Detect which cell encompasses the target text, then output its [x, y] center coordinate. 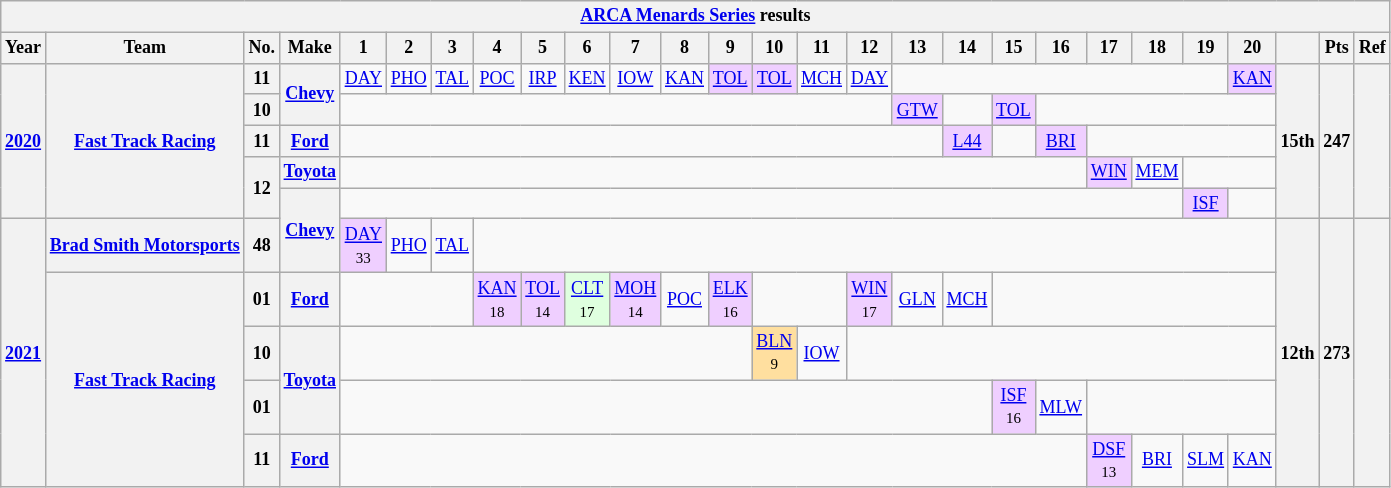
Pts [1337, 48]
DSF13 [1108, 461]
15th [1298, 141]
MOH14 [636, 300]
15 [1014, 48]
IRP [542, 78]
ISF [1206, 204]
WIN17 [869, 300]
ELK16 [730, 300]
48 [262, 246]
2021 [24, 353]
2 [408, 48]
3 [452, 48]
TOL14 [542, 300]
ARCA Menards Series results [696, 16]
6 [587, 48]
Year [24, 48]
1 [363, 48]
KAN18 [497, 300]
247 [1337, 141]
ISF16 [1014, 407]
L44 [967, 140]
273 [1337, 353]
BLN9 [774, 353]
CLT17 [587, 300]
MLW [1060, 407]
4 [497, 48]
20 [1252, 48]
12th [1298, 353]
Team [144, 48]
13 [917, 48]
5 [542, 48]
19 [1206, 48]
KEN [587, 78]
MEM [1157, 172]
SLM [1206, 461]
17 [1108, 48]
Brad Smith Motorsports [144, 246]
GLN [917, 300]
9 [730, 48]
16 [1060, 48]
GTW [917, 110]
Ref [1372, 48]
14 [967, 48]
DAY33 [363, 246]
8 [685, 48]
Make [310, 48]
2020 [24, 141]
18 [1157, 48]
WIN [1108, 172]
No. [262, 48]
7 [636, 48]
